For the text-containing cell, return its midpoint in (x, y) coordinate format. 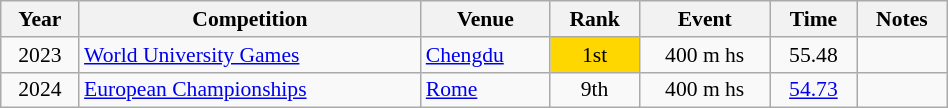
Rome (486, 90)
1st (594, 55)
Chengdu (486, 55)
Competition (250, 19)
Notes (902, 19)
Rank (594, 19)
European Championships (250, 90)
55.48 (813, 55)
Event (704, 19)
54.73 (813, 90)
2024 (40, 90)
World University Games (250, 55)
Time (813, 19)
Year (40, 19)
Venue (486, 19)
9th (594, 90)
2023 (40, 55)
